Return the [x, y] coordinate for the center point of the cell that contains the specified text.  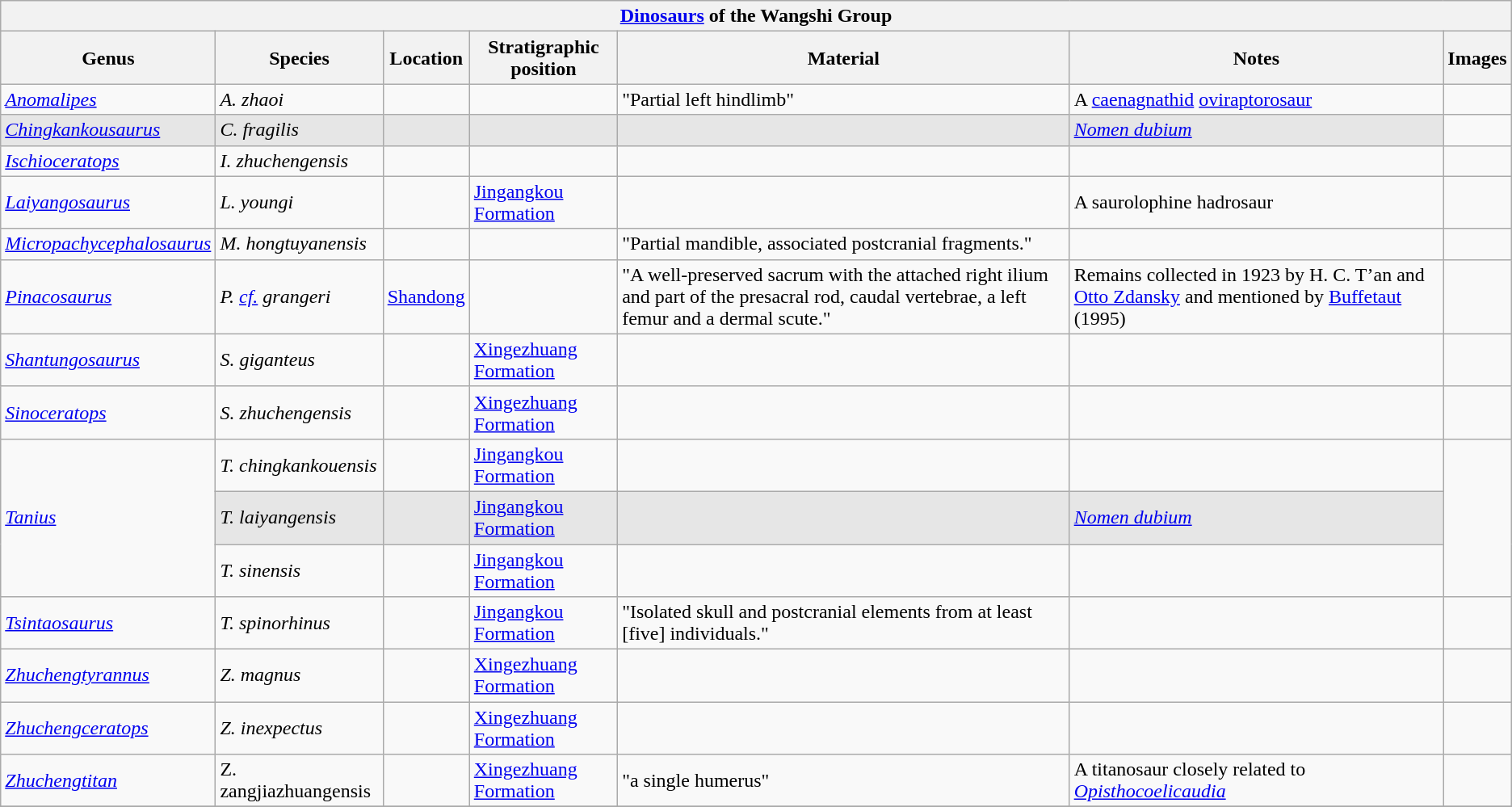
Laiyangosaurus [108, 202]
Micropachycephalosaurus [108, 244]
Images [1477, 58]
A saurolophine hadrosaur [1257, 202]
S. giganteus [299, 360]
Zhuchengtyrannus [108, 675]
Location [426, 58]
"a single humerus" [844, 780]
"Partial left hindlimb" [844, 99]
Species [299, 58]
Stratigraphic position [543, 58]
Zhuchengceratops [108, 729]
Dinosaurs of the Wangshi Group [756, 16]
Z. magnus [299, 675]
Shantungosaurus [108, 360]
Material [844, 58]
T. laiyangensis [299, 517]
Shandong [426, 296]
A. zhaoi [299, 99]
"A well-preserved sacrum with the attached right ilium and part of the presacral rod, caudal vertebrae, a left femur and a dermal scute." [844, 296]
"Partial mandible, associated postcranial fragments." [844, 244]
Z. inexpectus [299, 729]
"Isolated skull and postcranial elements from at least [five] individuals." [844, 624]
P. cf. grangeri [299, 296]
Tsintaosaurus [108, 624]
T. sinensis [299, 570]
Ischioceratops [108, 161]
Z. zangjiazhuangensis [299, 780]
C. fragilis [299, 130]
M. hongtuyanensis [299, 244]
S. zhuchengensis [299, 412]
T. chingkankouensis [299, 465]
Notes [1257, 58]
Genus [108, 58]
A caenagnathid oviraptorosaur [1257, 99]
Pinacosaurus [108, 296]
Sinoceratops [108, 412]
I. zhuchengensis [299, 161]
L. youngi [299, 202]
Remains collected in 1923 by H. C. T’an and Otto Zdansky and mentioned by Buffetaut (1995) [1257, 296]
A titanosaur closely related to Opisthocoelicaudia [1257, 780]
Anomalipes [108, 99]
Tanius [108, 517]
Chingkankousaurus [108, 130]
Zhuchengtitan [108, 780]
T. spinorhinus [299, 624]
